Detect which cell encompasses the target text, then output its [x, y] center coordinate. 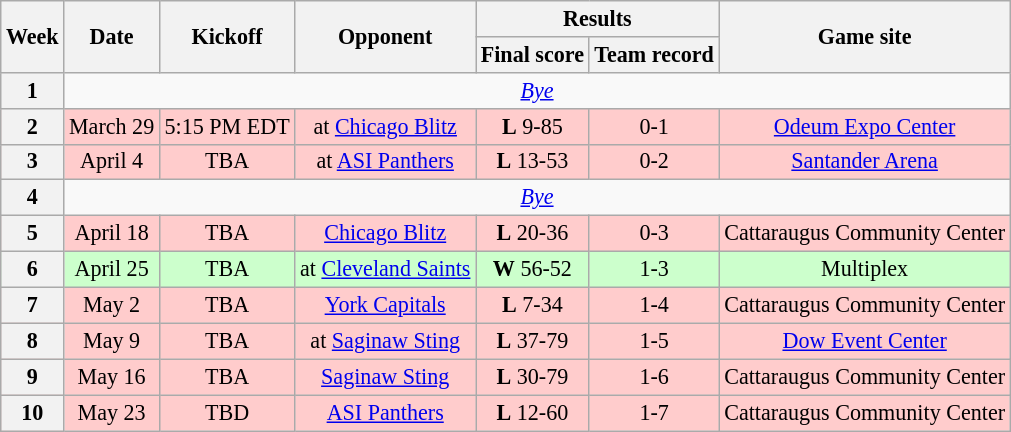
Week [32, 36]
Team record [654, 54]
York Capitals [386, 305]
at ASI Panthers [386, 162]
1-5 [654, 341]
May 23 [112, 412]
1-4 [654, 305]
3 [32, 162]
2 [32, 126]
L 37-79 [533, 341]
0-2 [654, 162]
at Cleveland Saints [386, 269]
6 [32, 269]
March 29 [112, 126]
Multiplex [864, 269]
W 56-52 [533, 269]
Game site [864, 36]
5:15 PM EDT [226, 126]
1-6 [654, 377]
1 [32, 90]
0-3 [654, 233]
L 7-34 [533, 305]
L 9-85 [533, 126]
TBD [226, 412]
Odeum Expo Center [864, 126]
April 4 [112, 162]
May 9 [112, 341]
0-1 [654, 126]
Opponent [386, 36]
at Chicago Blitz [386, 126]
April 18 [112, 233]
at Saginaw Sting [386, 341]
5 [32, 233]
9 [32, 377]
Final score [533, 54]
Saginaw Sting [386, 377]
April 25 [112, 269]
L 20-36 [533, 233]
4 [32, 198]
May 2 [112, 305]
Chicago Blitz [386, 233]
ASI Panthers [386, 412]
Kickoff [226, 36]
10 [32, 412]
L 12-60 [533, 412]
Results [598, 18]
8 [32, 341]
May 16 [112, 377]
1-3 [654, 269]
7 [32, 305]
L 30-79 [533, 377]
Date [112, 36]
L 13-53 [533, 162]
Santander Arena [864, 162]
Dow Event Center [864, 341]
1-7 [654, 412]
